Locate the cell with the specified text and output its (X, Y) center coordinate. 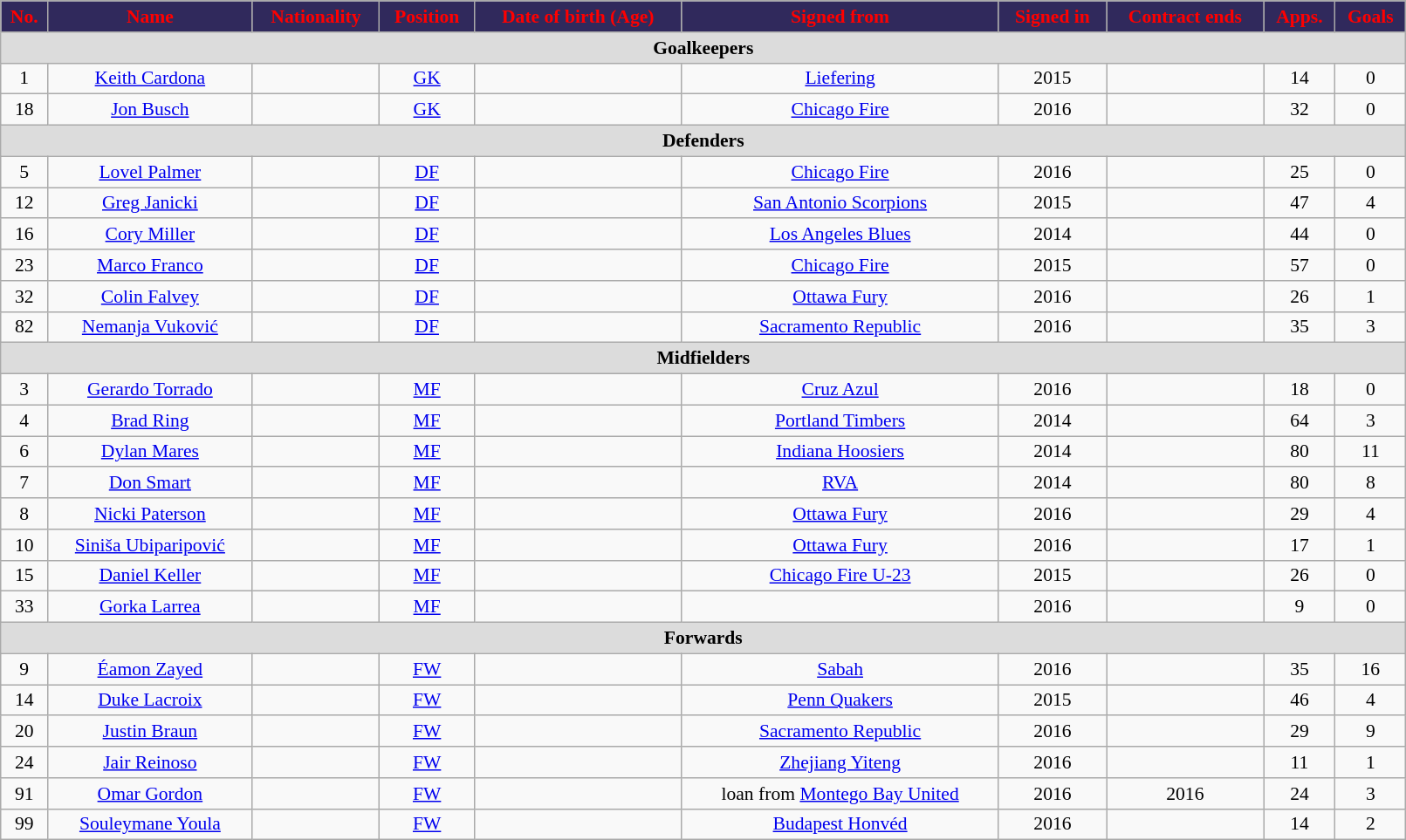
Signed in (1053, 17)
20 (24, 732)
7 (24, 483)
44 (1300, 235)
Marco Franco (150, 265)
Name (150, 17)
25 (1300, 172)
Signed from (840, 17)
No. (24, 17)
Lovel Palmer (150, 172)
Forwards (703, 639)
Dylan Mares (150, 452)
Greg Janicki (150, 203)
Siniša Ubiparipović (150, 545)
Chicago Fire U-23 (840, 576)
91 (24, 794)
Zhejiang Yiteng (840, 762)
64 (1300, 420)
Apps. (1300, 17)
Portland Timbers (840, 420)
12 (24, 203)
Omar Gordon (150, 794)
Gerardo Torrado (150, 390)
Date of birth (Age) (578, 17)
47 (1300, 203)
Penn Quakers (840, 700)
Goals (1370, 17)
Sabah (840, 669)
57 (1300, 265)
Defenders (703, 141)
Cruz Azul (840, 390)
Colin Falvey (150, 297)
10 (24, 545)
Nicki Paterson (150, 514)
RVA (840, 483)
Duke Lacroix (150, 700)
Position (428, 17)
Nationality (316, 17)
Los Angeles Blues (840, 235)
2 (1370, 824)
99 (24, 824)
17 (1300, 545)
33 (24, 607)
Budapest Honvéd (840, 824)
Midfielders (703, 359)
Souleymane Youla (150, 824)
Éamon Zayed (150, 669)
Cory Miller (150, 235)
Gorka Larrea (150, 607)
Keith Cardona (150, 79)
Justin Braun (150, 732)
5 (24, 172)
46 (1300, 700)
loan from Montego Bay United (840, 794)
Indiana Hoosiers (840, 452)
23 (24, 265)
Contract ends (1185, 17)
Daniel Keller (150, 576)
Goalkeepers (703, 48)
Jon Busch (150, 110)
San Antonio Scorpions (840, 203)
6 (24, 452)
Liefering (840, 79)
82 (24, 327)
Brad Ring (150, 420)
Don Smart (150, 483)
Jair Reinoso (150, 762)
15 (24, 576)
Nemanja Vuković (150, 327)
